Capture the cell that displays the provided text and extract its [x, y] central coordinate. 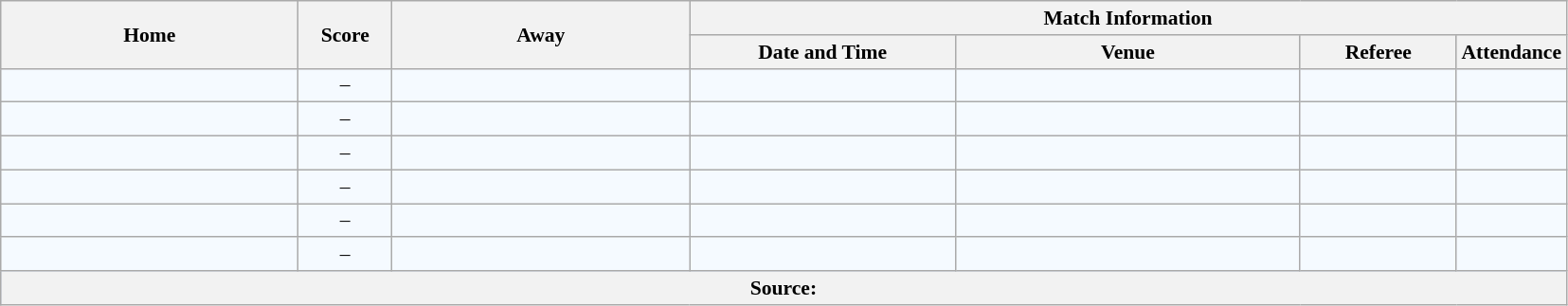
Match Information [1127, 18]
Date and Time [822, 52]
Away [541, 34]
Referee [1378, 52]
Venue [1128, 52]
Home [150, 34]
Source: [784, 288]
Attendance [1511, 52]
Score [345, 34]
